Output the (x, y) coordinate of the center of the cell containing the given text.  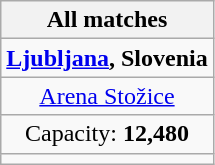
All matches (107, 20)
Capacity: 12,480 (107, 134)
Ljubljana, Slovenia (107, 58)
Arena Stožice (107, 96)
